Output the [X, Y] coordinate of the center of the cell containing the given text.  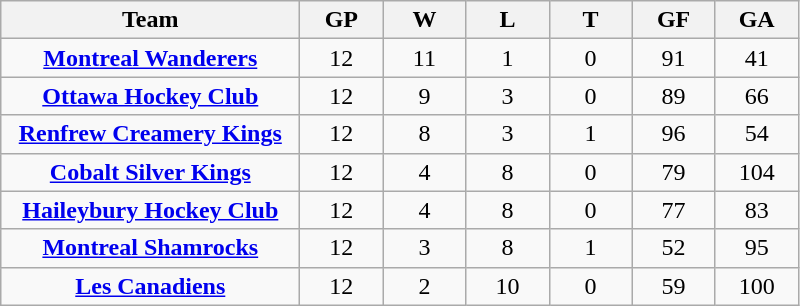
Team [150, 20]
66 [756, 96]
54 [756, 134]
2 [424, 286]
41 [756, 58]
L [508, 20]
Haileybury Hockey Club [150, 210]
Ottawa Hockey Club [150, 96]
Cobalt Silver Kings [150, 172]
GA [756, 20]
T [590, 20]
83 [756, 210]
Les Canadiens [150, 286]
9 [424, 96]
Montreal Wanderers [150, 58]
W [424, 20]
100 [756, 286]
77 [674, 210]
10 [508, 286]
79 [674, 172]
Montreal Shamrocks [150, 248]
96 [674, 134]
91 [674, 58]
11 [424, 58]
GF [674, 20]
89 [674, 96]
59 [674, 286]
GP [342, 20]
52 [674, 248]
95 [756, 248]
104 [756, 172]
Renfrew Creamery Kings [150, 134]
